Output the [x, y] coordinate of the center of the cell containing the given text.  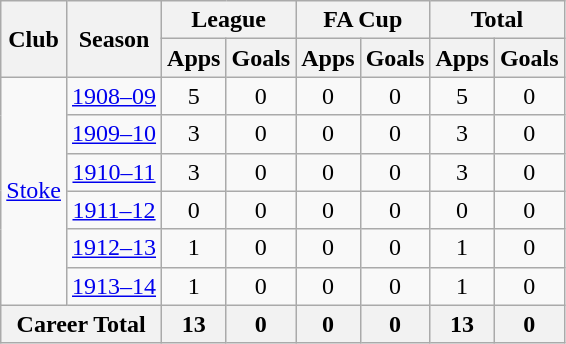
1912–13 [114, 248]
FA Cup [363, 20]
League [229, 20]
Career Total [82, 324]
1913–14 [114, 286]
Club [34, 39]
1911–12 [114, 210]
Total [497, 20]
1910–11 [114, 172]
Stoke [34, 191]
1909–10 [114, 134]
1908–09 [114, 96]
Season [114, 39]
